From the cell containing the given text, extract its center point as [x, y] coordinate. 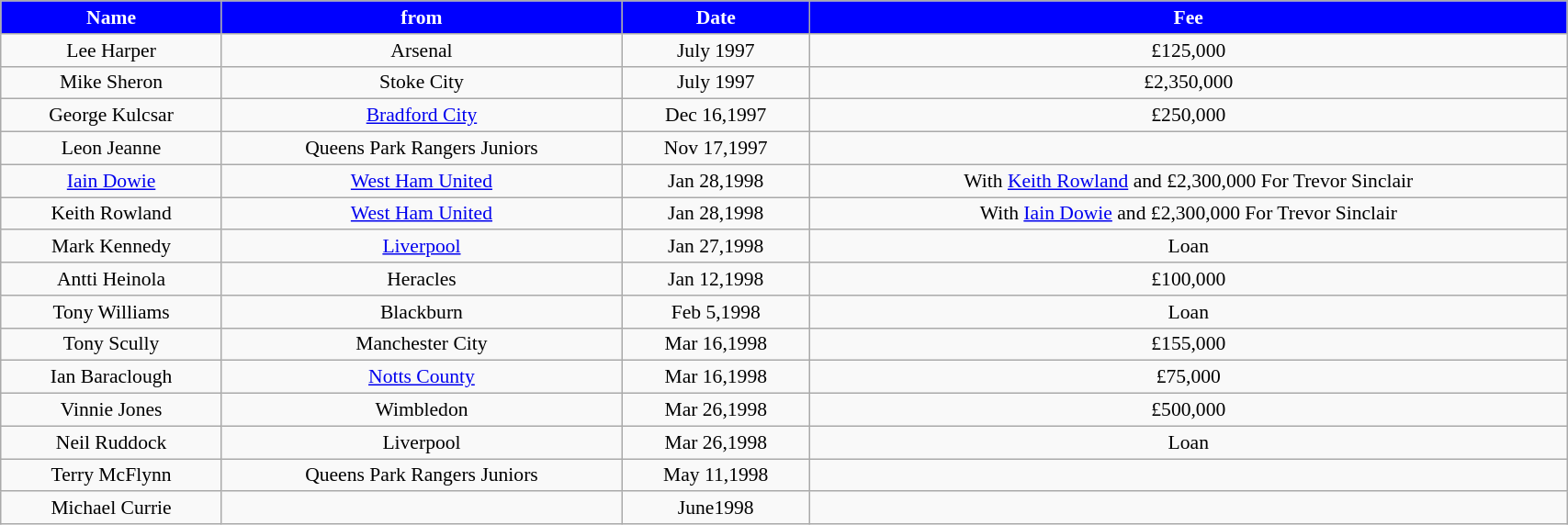
Tony Williams [112, 312]
Notts County [421, 377]
£250,000 [1189, 116]
June1998 [716, 508]
Antti Heinola [112, 279]
£155,000 [1189, 344]
Michael Currie [112, 508]
Wimbledon [421, 410]
£75,000 [1189, 377]
Blackburn [421, 312]
Ian Baraclough [112, 377]
With Iain Dowie and £2,300,000 For Trevor Sinclair [1189, 214]
Heracles [421, 279]
Mike Sheron [112, 83]
Stoke City [421, 83]
Vinnie Jones [112, 410]
Mark Kennedy [112, 247]
£500,000 [1189, 410]
from [421, 17]
£125,000 [1189, 50]
Iain Dowie [112, 181]
Dec 16,1997 [716, 116]
Name [112, 17]
Neil Ruddock [112, 442]
£2,350,000 [1189, 83]
Manchester City [421, 344]
With Keith Rowland and £2,300,000 For Trevor Sinclair [1189, 181]
Tony Scully [112, 344]
Fee [1189, 17]
Feb 5,1998 [716, 312]
Nov 17,1997 [716, 149]
Bradford City [421, 116]
George Kulcsar [112, 116]
May 11,1998 [716, 475]
Leon Jeanne [112, 149]
Arsenal [421, 50]
Date [716, 17]
£100,000 [1189, 279]
Lee Harper [112, 50]
Jan 27,1998 [716, 247]
Keith Rowland [112, 214]
Jan 12,1998 [716, 279]
Terry McFlynn [112, 475]
